Detect which cell encompasses the target text, then output its (x, y) center coordinate. 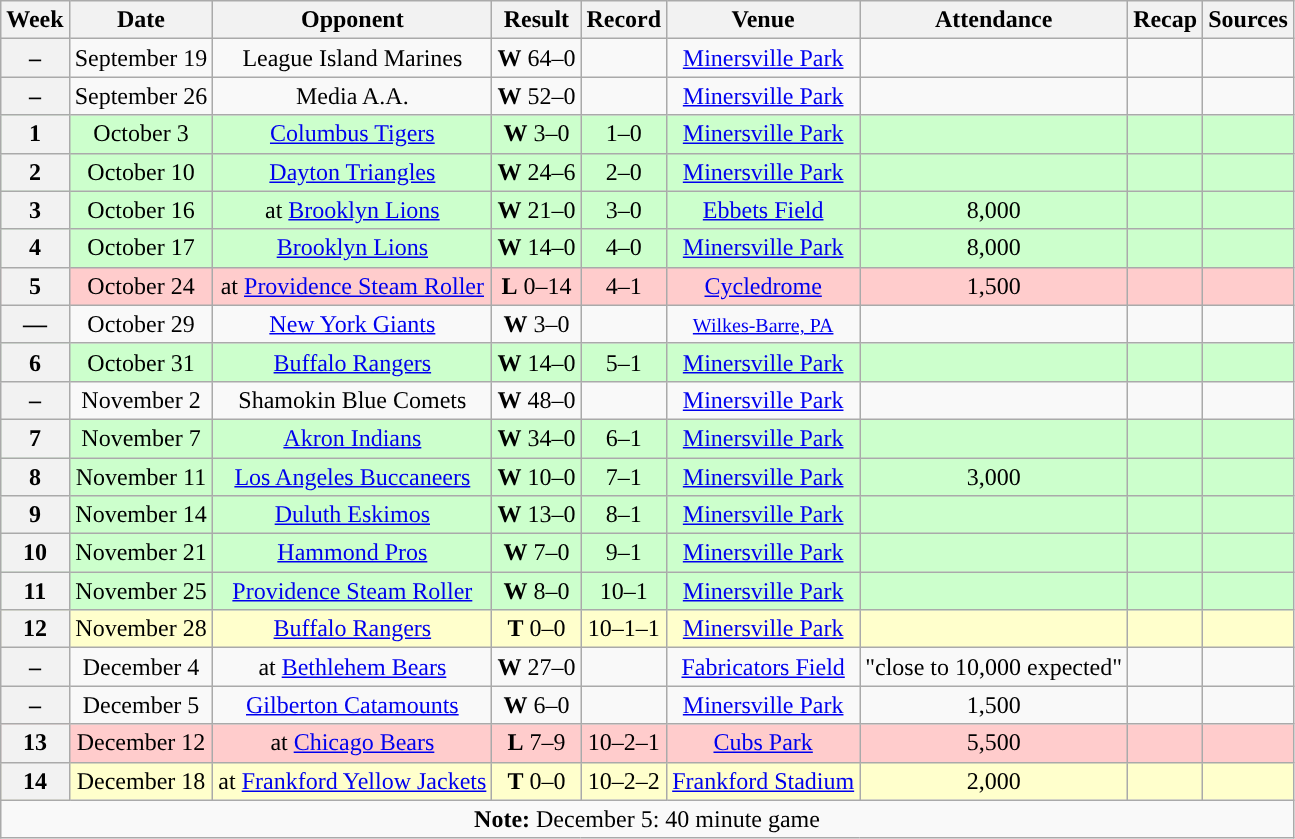
10–1–1 (624, 629)
November 21 (141, 553)
10–2–1 (624, 743)
November 7 (141, 438)
December 12 (141, 743)
W 64–0 (536, 58)
Frankford Stadium (764, 781)
L 0–14 (536, 286)
7–1 (624, 477)
November 28 (141, 629)
Providence Steam Roller (352, 591)
9–1 (624, 553)
2 (35, 172)
Cubs Park (764, 743)
Los Angeles Buccaneers (352, 477)
6 (35, 362)
at Bethlehem Bears (352, 667)
5–1 (624, 362)
3 (35, 210)
Recap (1166, 20)
W 8–0 (536, 591)
3,000 (994, 477)
November 11 (141, 477)
Week (35, 20)
November 25 (141, 591)
Result (536, 20)
— (35, 324)
Hammond Pros (352, 553)
at Brooklyn Lions (352, 210)
December 5 (141, 705)
5,500 (994, 743)
11 (35, 591)
8–1 (624, 515)
December 4 (141, 667)
October 16 (141, 210)
L 7–9 (536, 743)
10 (35, 553)
November 14 (141, 515)
W 13–0 (536, 515)
5 (35, 286)
6–1 (624, 438)
9 (35, 515)
7 (35, 438)
Venue (764, 20)
14 (35, 781)
W 7–0 (536, 553)
Sources (1248, 20)
October 31 (141, 362)
Record (624, 20)
1–0 (624, 134)
October 24 (141, 286)
4–0 (624, 248)
10–1 (624, 591)
League Island Marines (352, 58)
at Frankford Yellow Jackets (352, 781)
Dayton Triangles (352, 172)
W 6–0 (536, 705)
September 26 (141, 96)
Opponent (352, 20)
12 (35, 629)
W 34–0 (536, 438)
W 48–0 (536, 400)
October 10 (141, 172)
W 21–0 (536, 210)
W 52–0 (536, 96)
W 10–0 (536, 477)
November 2 (141, 400)
2,000 (994, 781)
Media A.A. (352, 96)
1 (35, 134)
Date (141, 20)
4 (35, 248)
at Providence Steam Roller (352, 286)
October 17 (141, 248)
October 3 (141, 134)
"close to 10,000 expected" (994, 667)
13 (35, 743)
Note: December 5: 40 minute game (648, 819)
Akron Indians (352, 438)
8 (35, 477)
Attendance (994, 20)
Gilberton Catamounts (352, 705)
Brooklyn Lions (352, 248)
2–0 (624, 172)
Fabricators Field (764, 667)
October 29 (141, 324)
at Chicago Bears (352, 743)
New York Giants (352, 324)
W 27–0 (536, 667)
Ebbets Field (764, 210)
4–1 (624, 286)
December 18 (141, 781)
10–2–2 (624, 781)
Duluth Eskimos (352, 515)
Cycledrome (764, 286)
Wilkes-Barre, PA (764, 324)
September 19 (141, 58)
Shamokin Blue Comets (352, 400)
3–0 (624, 210)
W 24–6 (536, 172)
Columbus Tigers (352, 134)
